Pinpoint the cell where the given text exists, returning its (X, Y) midpoint coordinate. 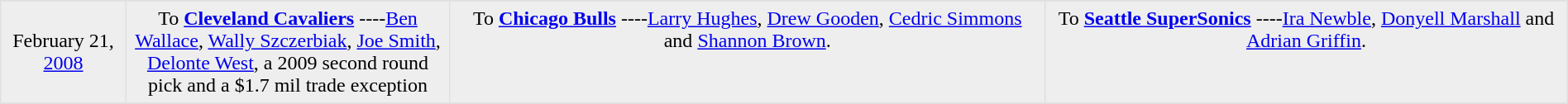
February 21, 2008 (64, 52)
To Chicago Bulls ----Larry Hughes, Drew Gooden, Cedric Simmons and Shannon Brown. (748, 52)
To Cleveland Cavaliers ----Ben Wallace, Wally Szczerbiak, Joe Smith, Delonte West, a 2009 second round pick and a $1.7 mil trade exception (288, 52)
To Seattle SuperSonics ----Ira Newble, Donyell Marshall and Adrian Griffin. (1307, 52)
